Determine the [x, y] coordinate at the center of the cell enclosing the given text.  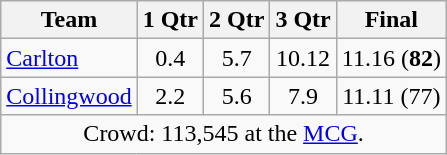
Final [391, 20]
2.2 [170, 96]
5.7 [237, 58]
Crowd: 113,545 at the MCG. [224, 134]
1 Qtr [170, 20]
5.6 [237, 96]
Carlton [69, 58]
11.11 (77) [391, 96]
2 Qtr [237, 20]
Collingwood [69, 96]
3 Qtr [303, 20]
7.9 [303, 96]
Team [69, 20]
11.16 (82) [391, 58]
10.12 [303, 58]
0.4 [170, 58]
